Return the [X, Y] coordinate for the center point of the cell that contains the specified text.  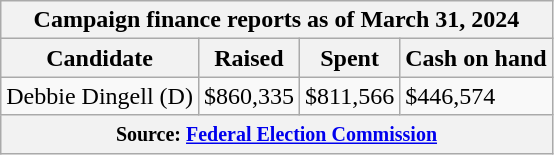
Spent [349, 58]
Debbie Dingell (D) [100, 96]
$860,335 [248, 96]
$811,566 [349, 96]
Source: Federal Election Commission [276, 134]
Cash on hand [476, 58]
Candidate [100, 58]
$446,574 [476, 96]
Campaign finance reports as of March 31, 2024 [276, 20]
Raised [248, 58]
